Return the [X, Y] coordinate for the center point of the cell that contains the specified text.  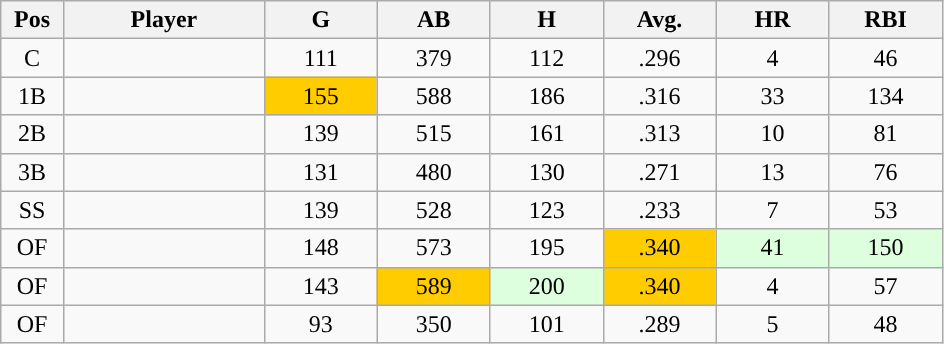
134 [886, 96]
112 [546, 58]
76 [886, 172]
48 [886, 324]
7 [772, 210]
Avg. [660, 20]
HR [772, 20]
33 [772, 96]
589 [434, 286]
379 [434, 58]
13 [772, 172]
148 [320, 248]
.271 [660, 172]
3B [32, 172]
111 [320, 58]
57 [886, 286]
Pos [32, 20]
H [546, 20]
573 [434, 248]
588 [434, 96]
528 [434, 210]
.316 [660, 96]
2B [32, 134]
46 [886, 58]
53 [886, 210]
515 [434, 134]
150 [886, 248]
.313 [660, 134]
155 [320, 96]
480 [434, 172]
161 [546, 134]
186 [546, 96]
5 [772, 324]
AB [434, 20]
195 [546, 248]
SS [32, 210]
200 [546, 286]
350 [434, 324]
Player [164, 20]
10 [772, 134]
.233 [660, 210]
101 [546, 324]
123 [546, 210]
93 [320, 324]
.289 [660, 324]
.296 [660, 58]
81 [886, 134]
C [32, 58]
130 [546, 172]
143 [320, 286]
131 [320, 172]
41 [772, 248]
G [320, 20]
RBI [886, 20]
1B [32, 96]
